Return the [x, y] coordinate for the center point of the cell that contains the specified text.  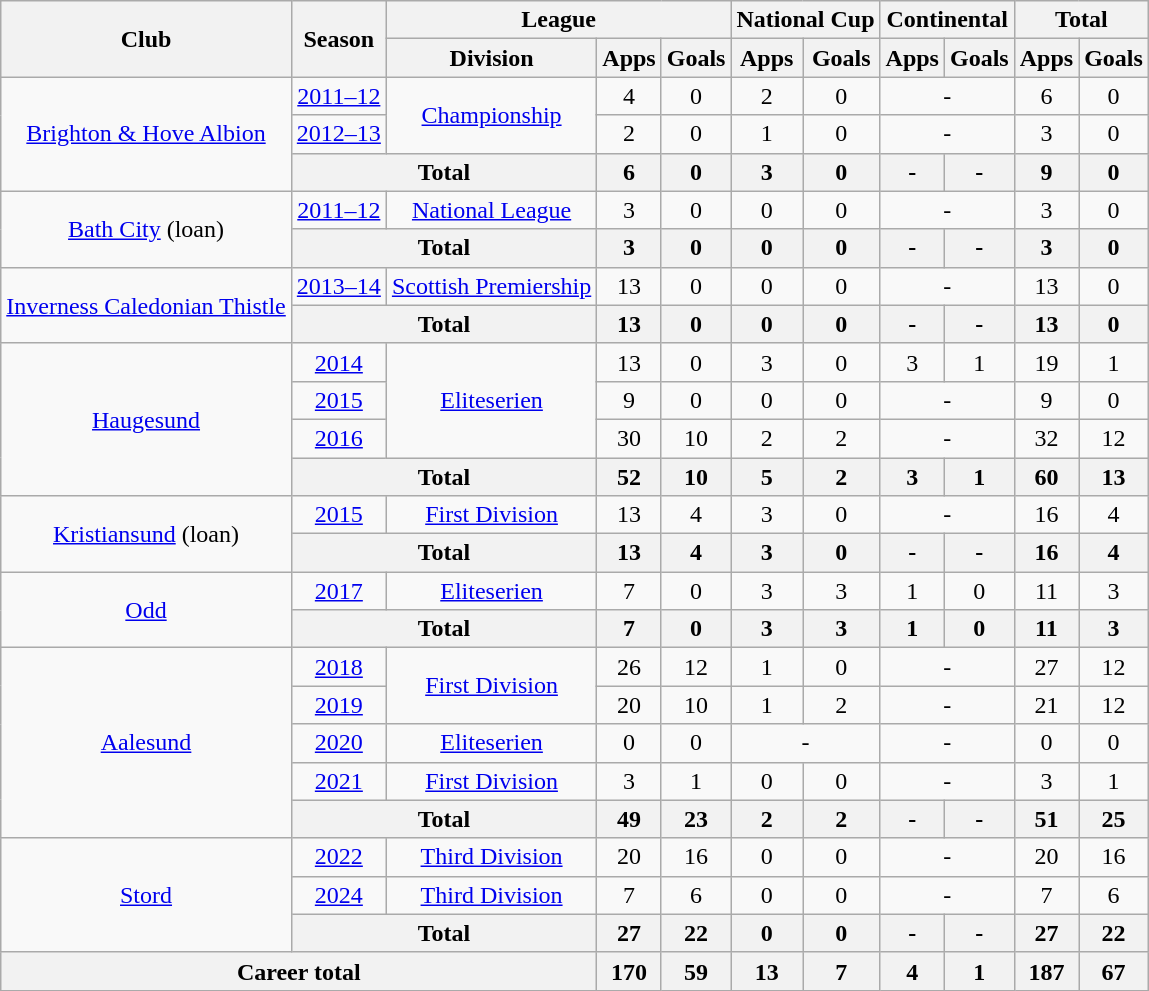
Haugesund [146, 419]
2022 [338, 857]
Aalesund [146, 743]
National Cup [806, 20]
2012–13 [338, 134]
5 [767, 477]
67 [1114, 971]
59 [696, 971]
2017 [338, 591]
170 [629, 971]
2014 [338, 362]
Continental [947, 20]
2013–14 [338, 286]
2018 [338, 667]
21 [1046, 705]
187 [1046, 971]
51 [1046, 819]
Odd [146, 610]
League [558, 20]
2021 [338, 781]
19 [1046, 362]
32 [1046, 438]
2016 [338, 438]
30 [629, 438]
23 [696, 819]
National League [491, 210]
25 [1114, 819]
Division [491, 58]
Stord [146, 895]
26 [629, 667]
49 [629, 819]
Kristiansund (loan) [146, 534]
60 [1046, 477]
Inverness Caledonian Thistle [146, 305]
Season [338, 39]
Club [146, 39]
Championship [491, 115]
Scottish Premiership [491, 286]
2024 [338, 895]
52 [629, 477]
Bath City (loan) [146, 229]
2019 [338, 705]
Career total [299, 971]
2020 [338, 743]
Brighton & Hove Albion [146, 134]
